From the cell containing the given text, extract its center point as (x, y) coordinate. 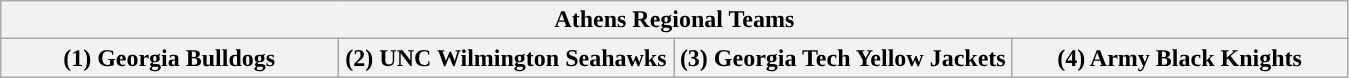
(4) Army Black Knights (1180, 58)
(2) UNC Wilmington Seahawks (506, 58)
Athens Regional Teams (674, 20)
(3) Georgia Tech Yellow Jackets (842, 58)
(1) Georgia Bulldogs (170, 58)
